Scan for the cell matching the given text and deliver its (x, y) coordinate at center. 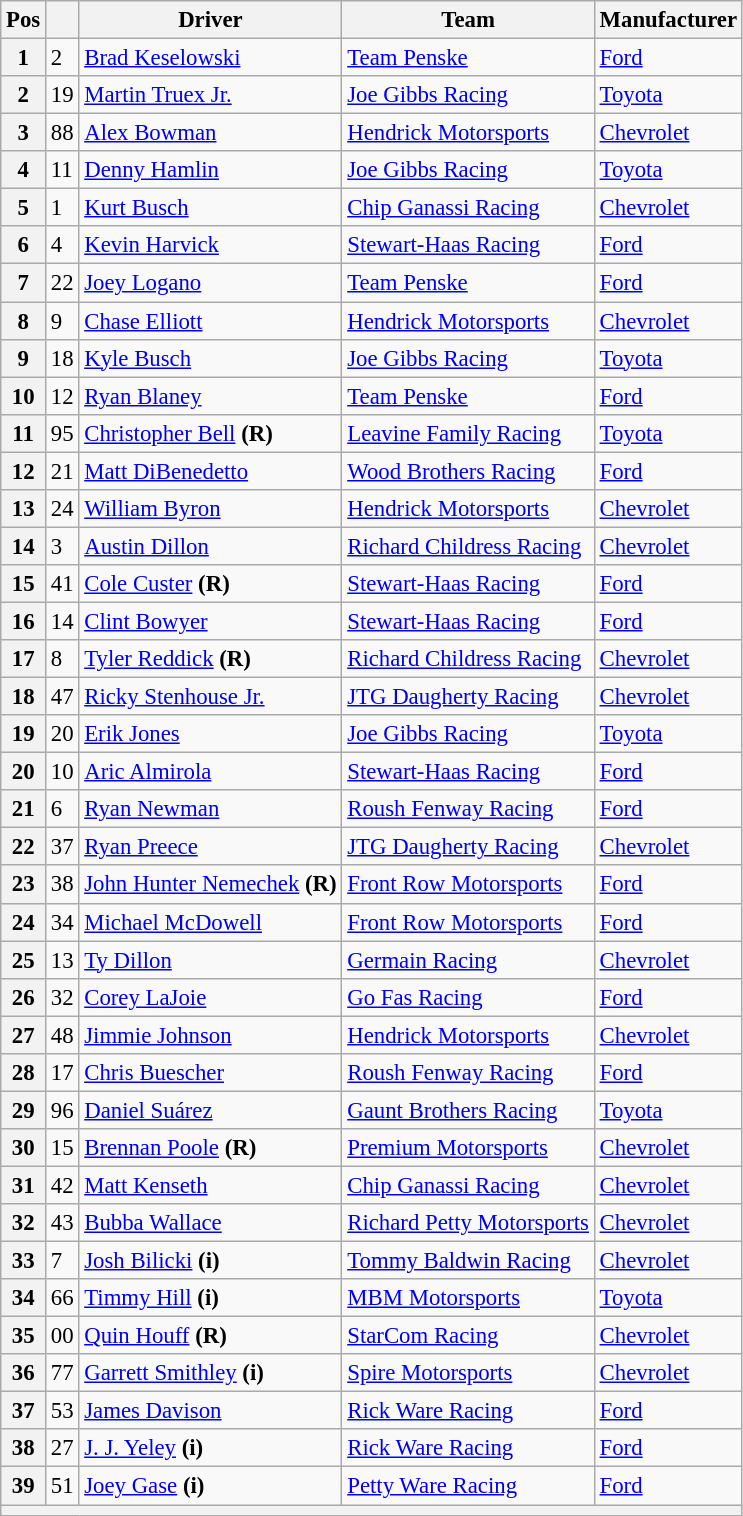
Josh Bilicki (i) (210, 1261)
43 (62, 1223)
33 (24, 1261)
Gaunt Brothers Racing (468, 1110)
J. J. Yeley (i) (210, 1449)
Austin Dillon (210, 546)
48 (62, 1035)
Erik Jones (210, 734)
Christopher Bell (R) (210, 433)
MBM Motorsports (468, 1298)
Martin Truex Jr. (210, 95)
Spire Motorsports (468, 1373)
Pos (24, 20)
5 (24, 208)
Team (468, 20)
StarCom Racing (468, 1336)
96 (62, 1110)
Clint Bowyer (210, 621)
Chase Elliott (210, 321)
Michael McDowell (210, 922)
Richard Petty Motorsports (468, 1223)
51 (62, 1486)
William Byron (210, 509)
00 (62, 1336)
Tommy Baldwin Racing (468, 1261)
Kurt Busch (210, 208)
Driver (210, 20)
77 (62, 1373)
29 (24, 1110)
Premium Motorsports (468, 1148)
Go Fas Racing (468, 997)
Corey LaJoie (210, 997)
Matt Kenseth (210, 1185)
Brennan Poole (R) (210, 1148)
Joey Gase (i) (210, 1486)
Kyle Busch (210, 358)
31 (24, 1185)
John Hunter Nemechek (R) (210, 885)
Alex Bowman (210, 133)
42 (62, 1185)
95 (62, 433)
26 (24, 997)
Chris Buescher (210, 1073)
Denny Hamlin (210, 170)
23 (24, 885)
Joey Logano (210, 283)
25 (24, 960)
Daniel Suárez (210, 1110)
39 (24, 1486)
47 (62, 697)
88 (62, 133)
28 (24, 1073)
Kevin Harvick (210, 245)
Ryan Newman (210, 809)
41 (62, 584)
Petty Ware Racing (468, 1486)
Ryan Blaney (210, 396)
36 (24, 1373)
Brad Keselowski (210, 58)
66 (62, 1298)
Ty Dillon (210, 960)
Wood Brothers Racing (468, 471)
30 (24, 1148)
Aric Almirola (210, 772)
35 (24, 1336)
James Davison (210, 1411)
Tyler Reddick (R) (210, 659)
Ricky Stenhouse Jr. (210, 697)
Quin Houff (R) (210, 1336)
Timmy Hill (i) (210, 1298)
16 (24, 621)
Garrett Smithley (i) (210, 1373)
Cole Custer (R) (210, 584)
Matt DiBenedetto (210, 471)
Ryan Preece (210, 847)
Bubba Wallace (210, 1223)
53 (62, 1411)
Manufacturer (668, 20)
Germain Racing (468, 960)
Leavine Family Racing (468, 433)
Jimmie Johnson (210, 1035)
